Return [X, Y] of the center of cell containing provided text 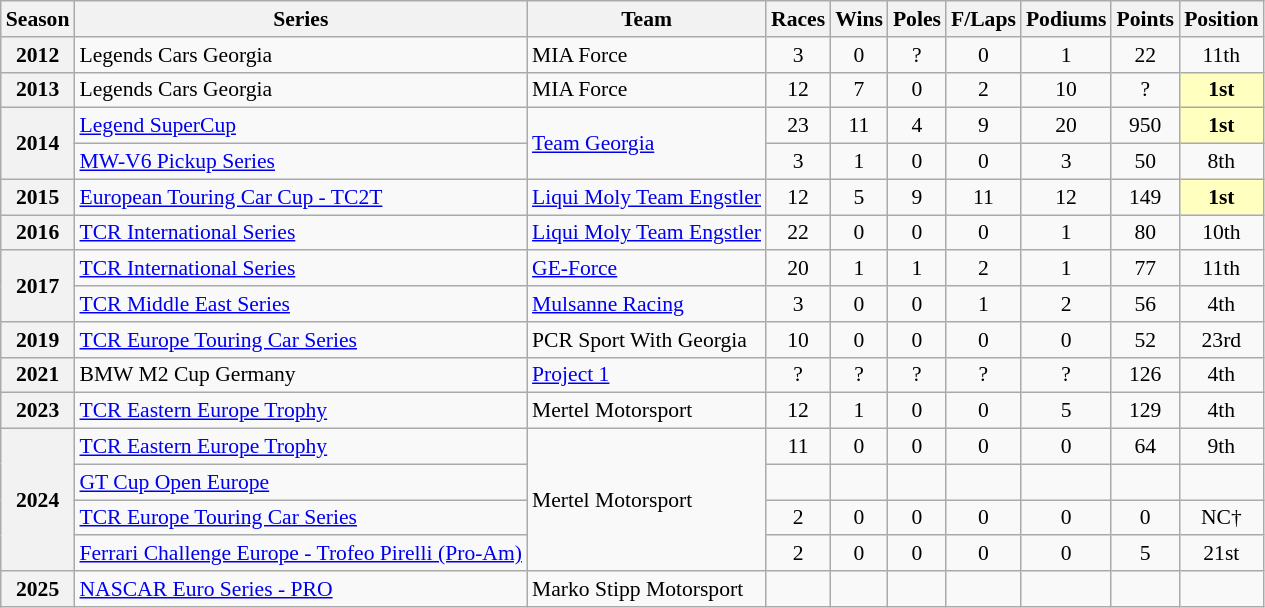
Wins [859, 19]
2012 [38, 55]
23rd [1221, 340]
Position [1221, 19]
Points [1145, 19]
F/Laps [984, 19]
77 [1145, 269]
2023 [38, 411]
Team [646, 19]
PCR Sport With Georgia [646, 340]
Marko Stipp Motorsport [646, 589]
Series [300, 19]
Project 1 [646, 375]
23 [798, 126]
Ferrari Challenge Europe - Trofeo Pirelli (Pro-Am) [300, 554]
NC† [1221, 518]
10th [1221, 233]
4 [917, 126]
50 [1145, 162]
80 [1145, 233]
Poles [917, 19]
56 [1145, 304]
2015 [38, 197]
8th [1221, 162]
64 [1145, 447]
9th [1221, 447]
52 [1145, 340]
126 [1145, 375]
Legend SuperCup [300, 126]
2017 [38, 286]
Mulsanne Racing [646, 304]
2019 [38, 340]
Races [798, 19]
2024 [38, 500]
GE-Force [646, 269]
21st [1221, 554]
GT Cup Open Europe [300, 482]
2021 [38, 375]
129 [1145, 411]
MW-V6 Pickup Series [300, 162]
Team Georgia [646, 144]
2013 [38, 90]
2016 [38, 233]
7 [859, 90]
149 [1145, 197]
NASCAR Euro Series - PRO [300, 589]
Season [38, 19]
950 [1145, 126]
BMW M2 Cup Germany [300, 375]
Podiums [1066, 19]
TCR Middle East Series [300, 304]
European Touring Car Cup - TC2T [300, 197]
2025 [38, 589]
2014 [38, 144]
